From the cell containing the given text, extract its center point as (X, Y) coordinate. 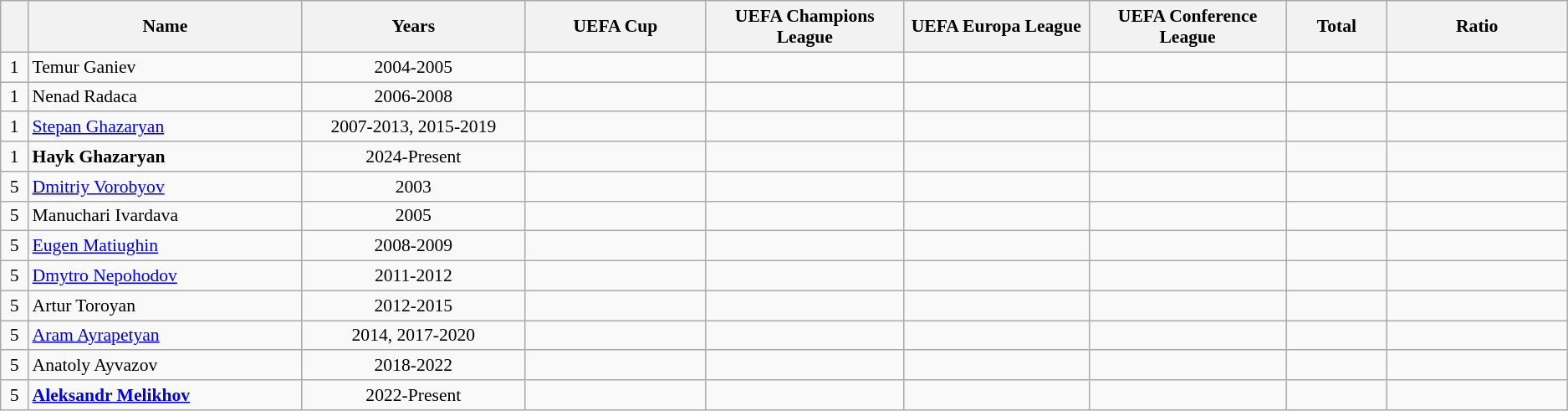
Eugen Matiughin (166, 246)
Name (166, 27)
Aleksandr Melikhov (166, 395)
2005 (413, 216)
Dmitriy Vorobyov (166, 187)
Manuchari Ivardava (166, 216)
2004-2005 (413, 67)
2012-2015 (413, 306)
2022-Present (413, 395)
Aram Ayrapetyan (166, 336)
Total (1336, 27)
2007-2013, 2015-2019 (413, 127)
Temur Ganiev (166, 67)
2011-2012 (413, 276)
Years (413, 27)
Artur Toroyan (166, 306)
2008-2009 (413, 246)
Dmytro Nepohodov (166, 276)
2018-2022 (413, 366)
2003 (413, 187)
UEFA Conference League (1187, 27)
2024-Present (413, 157)
Nenad Radaca (166, 97)
UEFA Europa League (996, 27)
UEFA Champions League (804, 27)
2014, 2017-2020 (413, 336)
Anatoly Ayvazov (166, 366)
2006-2008 (413, 97)
Stepan Ghazaryan (166, 127)
Ratio (1477, 27)
Hayk Ghazaryan (166, 157)
UEFA Cup (615, 27)
